Return the [x, y] coordinate for the center point of the cell that contains the specified text.  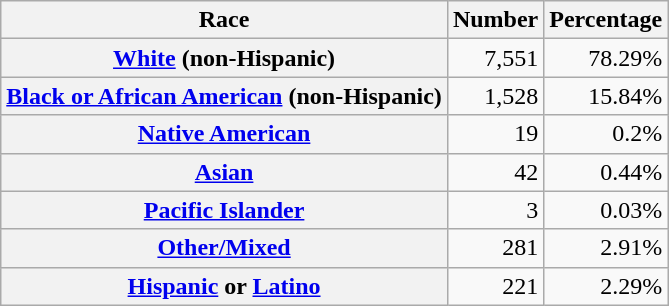
19 [495, 134]
3 [495, 210]
Other/Mixed [224, 248]
Asian [224, 172]
Race [224, 20]
7,551 [495, 58]
Pacific Islander [224, 210]
0.2% [606, 134]
2.29% [606, 286]
White (non-Hispanic) [224, 58]
Black or African American (non-Hispanic) [224, 96]
15.84% [606, 96]
Native American [224, 134]
221 [495, 286]
0.03% [606, 210]
Number [495, 20]
2.91% [606, 248]
281 [495, 248]
1,528 [495, 96]
42 [495, 172]
0.44% [606, 172]
78.29% [606, 58]
Hispanic or Latino [224, 286]
Percentage [606, 20]
